Find where the given text appears and provide that cell's center as [x, y] coordinate. 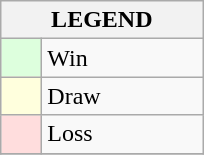
Win [122, 58]
Loss [122, 134]
Draw [122, 96]
LEGEND [102, 20]
